Return (X, Y) of the center of cell containing provided text 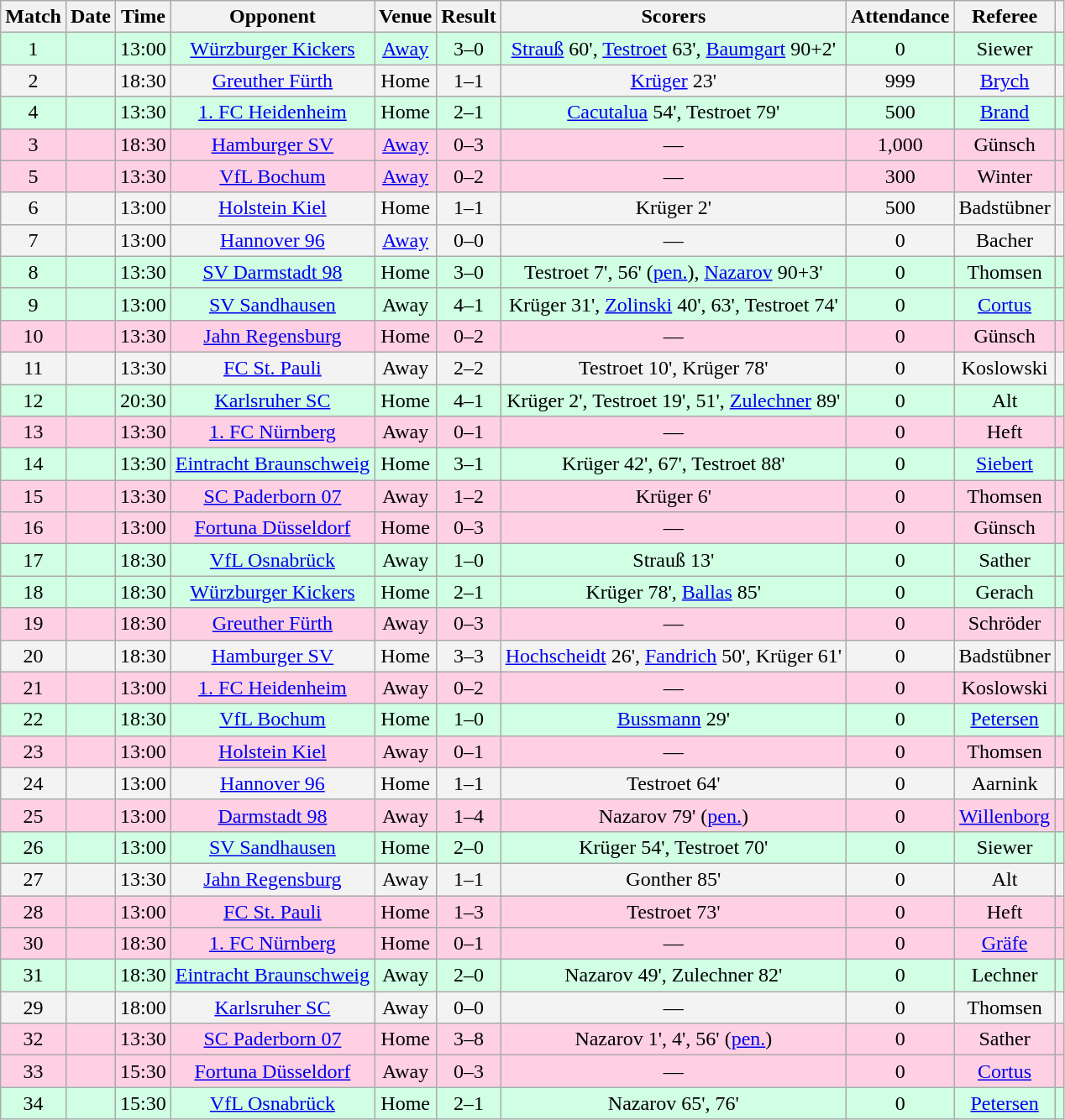
20 (34, 656)
3–3 (469, 656)
Time (144, 17)
999 (900, 81)
Testroet 7', 56' (pen.), Nazarov 90+3' (674, 272)
Krüger 23' (674, 81)
30 (34, 944)
19 (34, 624)
Krüger 6' (674, 496)
Bussmann 29' (674, 720)
Brand (1005, 113)
Date (91, 17)
Nazarov 49', Zulechner 82' (674, 976)
1–3 (469, 911)
Hochscheidt 26', Fandrich 50', Krüger 61' (674, 656)
14 (34, 464)
Cacutalua 54', Testroet 79' (674, 113)
22 (34, 720)
3–1 (469, 464)
Krüger 2', Testroet 19', 51', Zulechner 89' (674, 400)
2 (34, 81)
Attendance (900, 17)
Krüger 54', Testroet 70' (674, 847)
Bacher (1005, 240)
Strauß 13' (674, 560)
Krüger 42', 67', Testroet 88' (674, 464)
10 (34, 336)
Nazarov 1', 4', 56' (pen.) (674, 1039)
1,000 (900, 144)
3 (34, 144)
Gonther 85' (674, 879)
15 (34, 496)
2–2 (469, 368)
3–8 (469, 1039)
12 (34, 400)
Testroet 73' (674, 911)
Testroet 10', Krüger 78' (674, 368)
21 (34, 688)
Gräfe (1005, 944)
5 (34, 176)
26 (34, 847)
1 (34, 49)
32 (34, 1039)
Aarnink (1005, 783)
7 (34, 240)
SV Darmstadt 98 (272, 272)
20:30 (144, 400)
Opponent (272, 17)
Referee (1005, 17)
23 (34, 751)
34 (34, 1103)
Lechner (1005, 976)
18:00 (144, 1007)
9 (34, 304)
Darmstadt 98 (272, 815)
Match (34, 17)
Siebert (1005, 464)
Result (469, 17)
Gerach (1005, 592)
18 (34, 592)
4 (34, 113)
Nazarov 79' (pen.) (674, 815)
13 (34, 432)
6 (34, 208)
16 (34, 528)
Brych (1005, 81)
Winter (1005, 176)
Scorers (674, 17)
31 (34, 976)
11 (34, 368)
Nazarov 65', 76' (674, 1103)
27 (34, 879)
Testroet 64' (674, 783)
Venue (406, 17)
24 (34, 783)
1–2 (469, 496)
25 (34, 815)
33 (34, 1071)
Krüger 31', Zolinski 40', 63', Testroet 74' (674, 304)
28 (34, 911)
29 (34, 1007)
Krüger 2' (674, 208)
Schröder (1005, 624)
17 (34, 560)
Willenborg (1005, 815)
1–4 (469, 815)
8 (34, 272)
Strauß 60', Testroet 63', Baumgart 90+2' (674, 49)
300 (900, 176)
Krüger 78', Ballas 85' (674, 592)
